Return the (x, y) coordinate for the center point of the cell that contains the specified text.  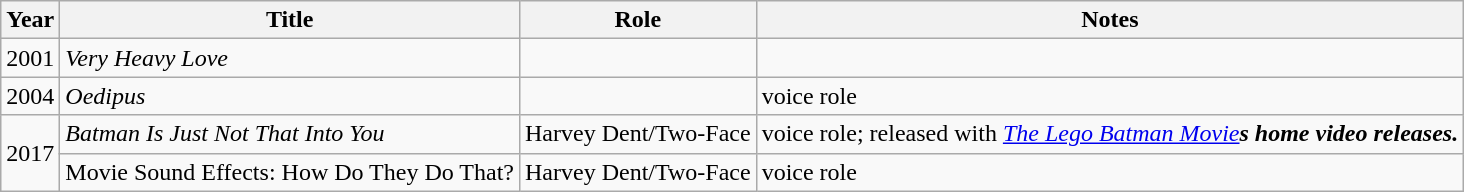
2004 (30, 96)
Movie Sound Effects: How Do They Do That? (290, 172)
Oedipus (290, 96)
Role (638, 20)
2017 (30, 153)
Title (290, 20)
Very Heavy Love (290, 58)
2001 (30, 58)
voice role; released with The Lego Batman Movies home video releases. (1110, 134)
Notes (1110, 20)
Year (30, 20)
Batman Is Just Not That Into You (290, 134)
